Extract the (X, Y) coordinate from the center of the cell holding the provided text.  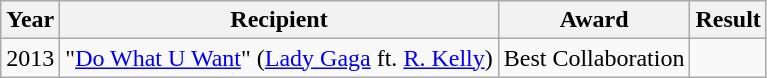
Best Collaboration (594, 58)
2013 (30, 58)
Result (728, 20)
"Do What U Want" (Lady Gaga ft. R. Kelly) (279, 58)
Year (30, 20)
Recipient (279, 20)
Award (594, 20)
